Detect which cell encompasses the target text, then output its (x, y) center coordinate. 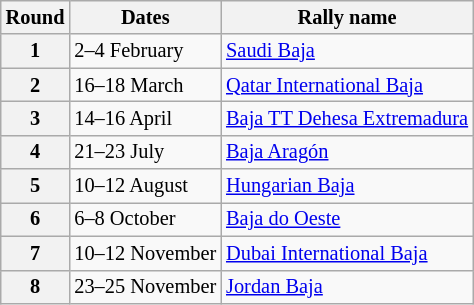
2 (36, 85)
Saudi Baja (347, 51)
16–18 March (145, 85)
23–25 November (145, 287)
Round (36, 17)
Qatar International Baja (347, 85)
21–23 July (145, 152)
7 (36, 253)
4 (36, 152)
Baja TT Dehesa Extremadura (347, 118)
Dubai International Baja (347, 253)
6–8 October (145, 219)
14–16 April (145, 118)
2–4 February (145, 51)
Dates (145, 17)
1 (36, 51)
Jordan Baja (347, 287)
Hungarian Baja (347, 186)
Rally name (347, 17)
8 (36, 287)
10–12 August (145, 186)
6 (36, 219)
3 (36, 118)
Baja do Oeste (347, 219)
Baja Aragón (347, 152)
5 (36, 186)
10–12 November (145, 253)
